Identify which cell holds the provided text, then report its (x, y) central coordinate. 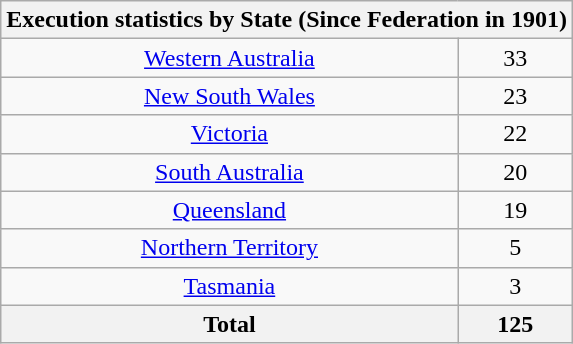
125 (515, 324)
Victoria (230, 134)
South Australia (230, 172)
Northern Territory (230, 248)
5 (515, 248)
22 (515, 134)
Queensland (230, 210)
19 (515, 210)
Tasmania (230, 286)
New South Wales (230, 96)
23 (515, 96)
20 (515, 172)
33 (515, 58)
Western Australia (230, 58)
Total (230, 324)
Execution statistics by State (Since Federation in 1901) (287, 20)
3 (515, 286)
